Return [x, y] of the center of cell containing provided text 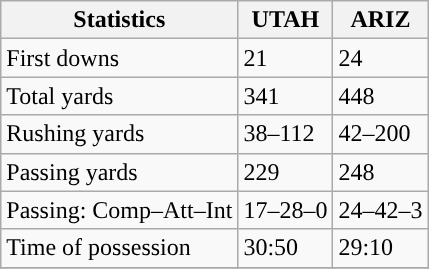
24 [380, 58]
Time of possession [120, 248]
248 [380, 172]
Statistics [120, 20]
Passing yards [120, 172]
229 [286, 172]
UTAH [286, 20]
ARIZ [380, 20]
Total yards [120, 96]
30:50 [286, 248]
21 [286, 58]
Rushing yards [120, 134]
17–28–0 [286, 210]
448 [380, 96]
Passing: Comp–Att–Int [120, 210]
38–112 [286, 134]
341 [286, 96]
29:10 [380, 248]
42–200 [380, 134]
First downs [120, 58]
24–42–3 [380, 210]
